Scan for the cell matching the given text and deliver its [x, y] coordinate at center. 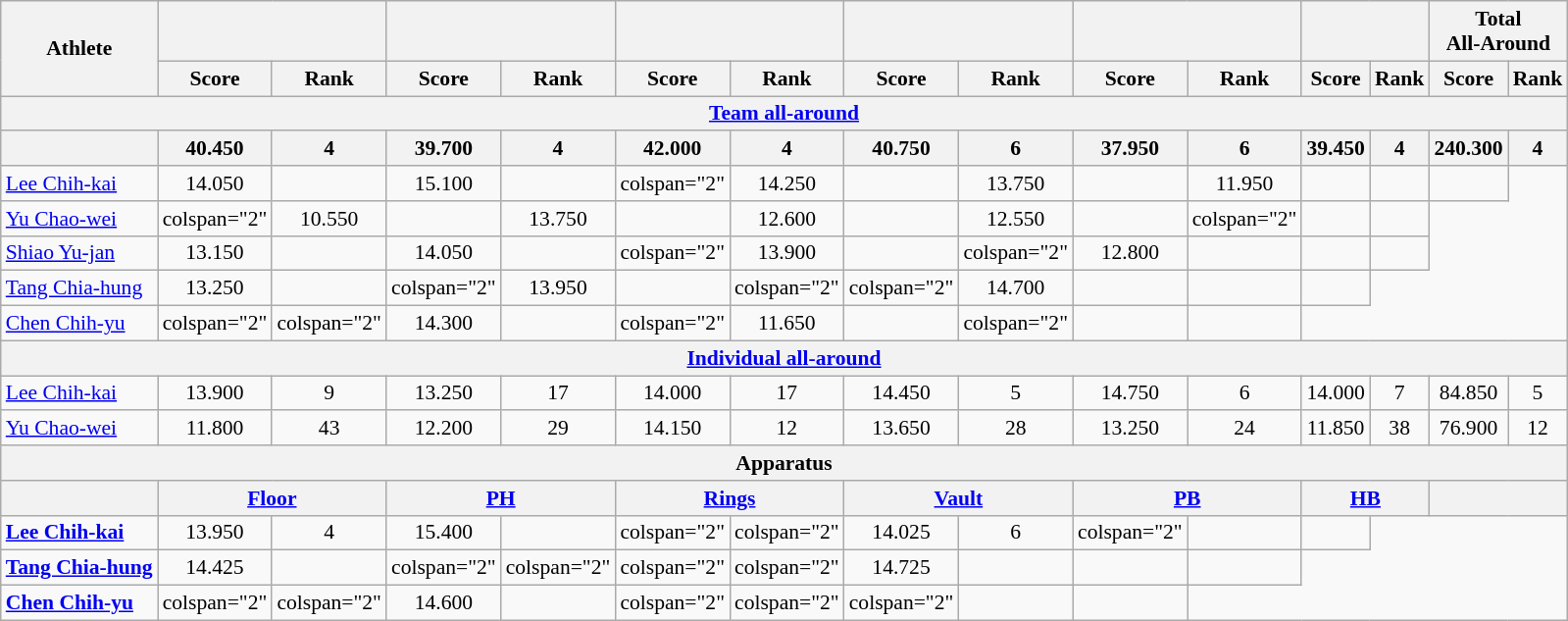
14.250 [786, 183]
14.425 [216, 568]
Floor [273, 498]
76.900 [1468, 429]
15.400 [443, 533]
14.750 [1130, 393]
11.850 [1336, 429]
HB [1365, 498]
14.025 [902, 533]
240.300 [1468, 149]
14.150 [673, 429]
11.800 [216, 429]
12.200 [443, 429]
PH [500, 498]
38 [1400, 429]
Vault [959, 498]
39.700 [443, 149]
Athlete [79, 49]
37.950 [1130, 149]
24 [1245, 429]
11.650 [786, 324]
Rings [730, 498]
13.150 [216, 253]
TotalAll-Around [1498, 31]
Shiao Yu-jan [79, 253]
14.725 [902, 568]
39.450 [1336, 149]
12.600 [786, 219]
14.700 [1016, 288]
PB [1187, 498]
43 [329, 429]
9 [329, 393]
10.550 [329, 219]
Apparatus [784, 463]
Team all-around [784, 114]
7 [1400, 393]
40.450 [216, 149]
13.650 [902, 429]
14.450 [902, 393]
29 [559, 429]
11.950 [1245, 183]
28 [1016, 429]
14.300 [443, 324]
14.600 [443, 603]
12.550 [1016, 219]
15.100 [443, 183]
Individual all-around [784, 358]
84.850 [1468, 393]
40.750 [902, 149]
42.000 [673, 149]
12.800 [1130, 253]
